Capture the cell that displays the provided text and extract its (X, Y) central coordinate. 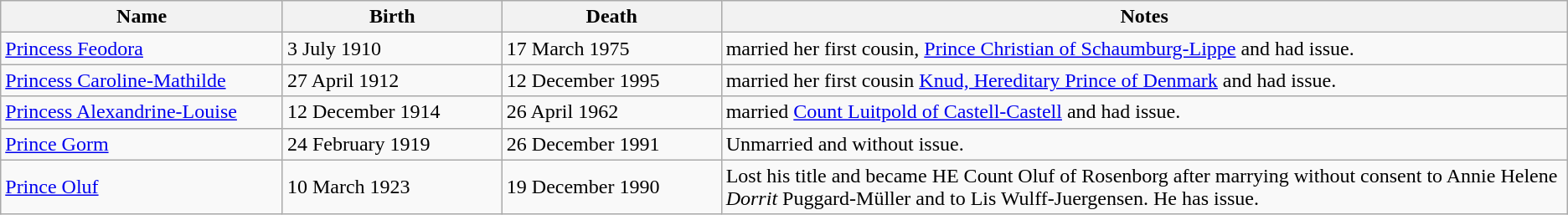
Birth (392, 17)
27 April 1912 (392, 80)
24 February 1919 (392, 144)
Princess Caroline-Mathilde (142, 80)
Name (142, 17)
17 March 1975 (611, 49)
3 July 1910 (392, 49)
26 April 1962 (611, 112)
19 December 1990 (611, 187)
Prince Gorm (142, 144)
26 December 1991 (611, 144)
Unmarried and without issue. (1144, 144)
married her first cousin, Prince Christian of Schaumburg-Lippe and had issue. (1144, 49)
married her first cousin Knud, Hereditary Prince of Denmark and had issue. (1144, 80)
12 December 1914 (392, 112)
Death (611, 17)
Prince Oluf (142, 187)
Notes (1144, 17)
12 December 1995 (611, 80)
10 March 1923 (392, 187)
married Count Luitpold of Castell-Castell and had issue. (1144, 112)
Princess Alexandrine-Louise (142, 112)
Princess Feodora (142, 49)
